For the text-containing cell, return its midpoint in (x, y) coordinate format. 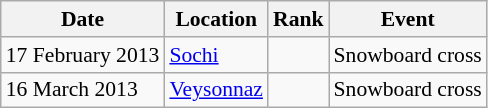
Date (83, 19)
Location (216, 19)
Veysonnaz (216, 90)
16 March 2013 (83, 90)
17 February 2013 (83, 55)
Sochi (216, 55)
Rank (298, 19)
Event (408, 19)
